Return (x, y) of the center of cell containing provided text 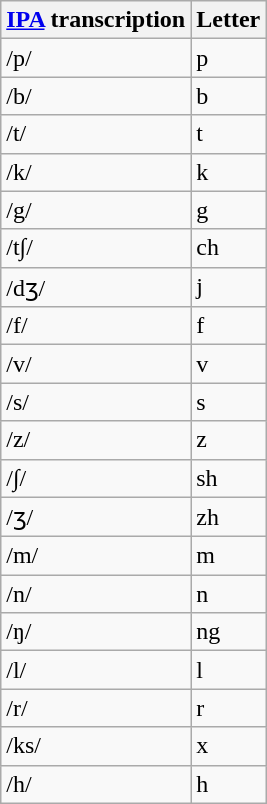
/ks/ (96, 746)
/l/ (96, 670)
/s/ (96, 402)
zh (228, 517)
g (228, 210)
/z/ (96, 440)
/n/ (96, 594)
/dʒ/ (96, 287)
/g/ (96, 210)
t (228, 134)
/m/ (96, 556)
l (228, 670)
/t∫/ (96, 248)
j (228, 287)
s (228, 402)
/k/ (96, 172)
v (228, 364)
b (228, 96)
ch (228, 248)
Letter (228, 20)
/b/ (96, 96)
/r/ (96, 708)
ng (228, 632)
x (228, 746)
/p/ (96, 58)
p (228, 58)
/∫/ (96, 478)
f (228, 326)
/ʒ/ (96, 517)
/f/ (96, 326)
/ŋ/ (96, 632)
m (228, 556)
h (228, 784)
r (228, 708)
/t/ (96, 134)
/v/ (96, 364)
/h/ (96, 784)
k (228, 172)
z (228, 440)
IPA transcription (96, 20)
n (228, 594)
sh (228, 478)
